Search for the cell housing the specified text and yield its (X, Y) center coordinate. 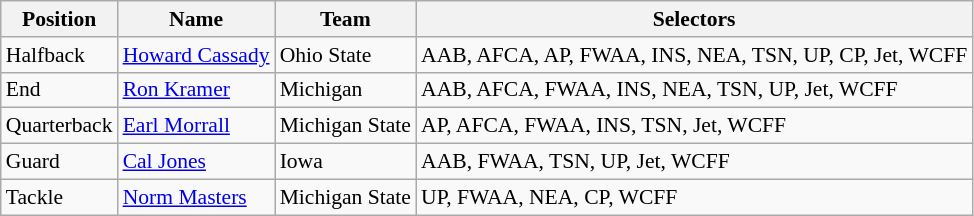
Iowa (346, 162)
AAB, FWAA, TSN, UP, Jet, WCFF (694, 162)
Michigan (346, 90)
Quarterback (60, 126)
Name (196, 19)
Cal Jones (196, 162)
UP, FWAA, NEA, CP, WCFF (694, 197)
Earl Morrall (196, 126)
AAB, AFCA, FWAA, INS, NEA, TSN, UP, Jet, WCFF (694, 90)
Ohio State (346, 55)
Position (60, 19)
Ron Kramer (196, 90)
Guard (60, 162)
AP, AFCA, FWAA, INS, TSN, Jet, WCFF (694, 126)
End (60, 90)
Norm Masters (196, 197)
Howard Cassady (196, 55)
Halfback (60, 55)
AAB, AFCA, AP, FWAA, INS, NEA, TSN, UP, CP, Jet, WCFF (694, 55)
Selectors (694, 19)
Tackle (60, 197)
Team (346, 19)
